Return the [X, Y] coordinate for the center point of the cell that contains the specified text.  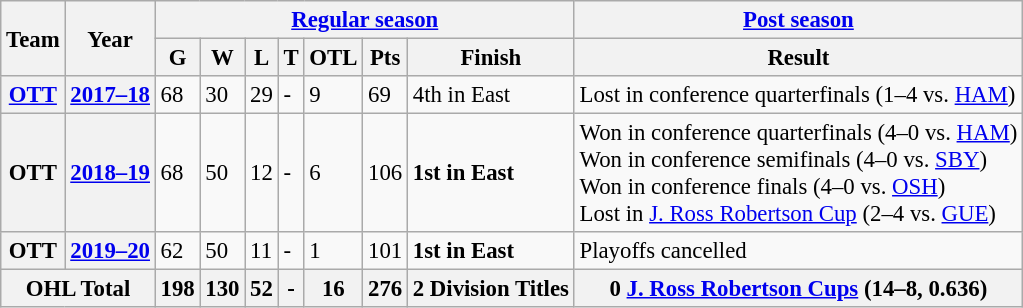
L [262, 58]
106 [386, 174]
12 [262, 174]
OHL Total [78, 289]
1 [334, 251]
Post season [798, 20]
Year [110, 38]
276 [386, 289]
2 Division Titles [490, 289]
OTL [334, 58]
W [222, 58]
T [291, 58]
16 [334, 289]
130 [222, 289]
62 [178, 251]
2017–18 [110, 95]
Playoffs cancelled [798, 251]
2018–19 [110, 174]
Finish [490, 58]
69 [386, 95]
6 [334, 174]
9 [334, 95]
198 [178, 289]
101 [386, 251]
2019–20 [110, 251]
Team [33, 38]
52 [262, 289]
Result [798, 58]
29 [262, 95]
0 J. Ross Robertson Cups (14–8, 0.636) [798, 289]
G [178, 58]
Pts [386, 58]
4th in East [490, 95]
30 [222, 95]
Lost in conference quarterfinals (1–4 vs. HAM) [798, 95]
11 [262, 251]
Regular season [364, 20]
